Output the (X, Y) coordinate of the center of the cell containing the given text.  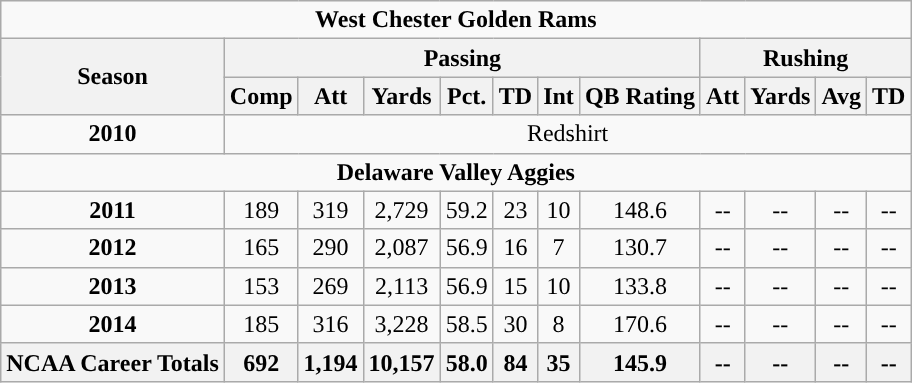
145.9 (640, 362)
Avg (842, 96)
189 (261, 210)
2011 (113, 210)
153 (261, 286)
Redshirt (568, 134)
Rushing (806, 58)
2010 (113, 134)
Comp (261, 96)
2014 (113, 324)
Int (559, 96)
15 (515, 286)
NCAA Career Totals (113, 362)
Season (113, 77)
2012 (113, 248)
316 (330, 324)
8 (559, 324)
30 (515, 324)
1,194 (330, 362)
QB Rating (640, 96)
16 (515, 248)
23 (515, 210)
7 (559, 248)
2,087 (402, 248)
58.5 (466, 324)
130.7 (640, 248)
10,157 (402, 362)
58.0 (466, 362)
692 (261, 362)
2,113 (402, 286)
269 (330, 286)
Passing (462, 58)
2,729 (402, 210)
35 (559, 362)
Pct. (466, 96)
West Chester Golden Rams (456, 20)
165 (261, 248)
148.6 (640, 210)
290 (330, 248)
59.2 (466, 210)
3,228 (402, 324)
84 (515, 362)
Delaware Valley Aggies (456, 172)
2013 (113, 286)
319 (330, 210)
185 (261, 324)
170.6 (640, 324)
133.8 (640, 286)
